Scan for the cell matching the given text and deliver its (X, Y) coordinate at center. 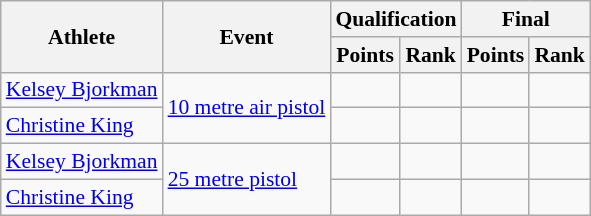
Final (526, 19)
Athlete (82, 36)
Event (247, 36)
10 metre air pistol (247, 108)
Qualification (396, 19)
25 metre pistol (247, 180)
